Return the [x, y] coordinate for the center point of the cell that contains the specified text.  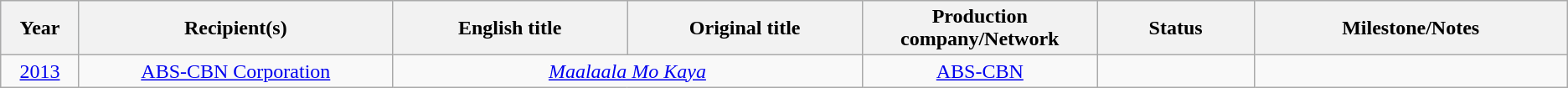
English title [509, 28]
Milestone/Notes [1411, 28]
Maalaala Mo Kaya [627, 71]
ABS-CBN Corporation [235, 71]
Original title [745, 28]
2013 [40, 71]
Recipient(s) [235, 28]
Year [40, 28]
ABS-CBN [980, 71]
Status [1176, 28]
Production company/Network [980, 28]
